From the cell containing the given text, extract its center point as (x, y) coordinate. 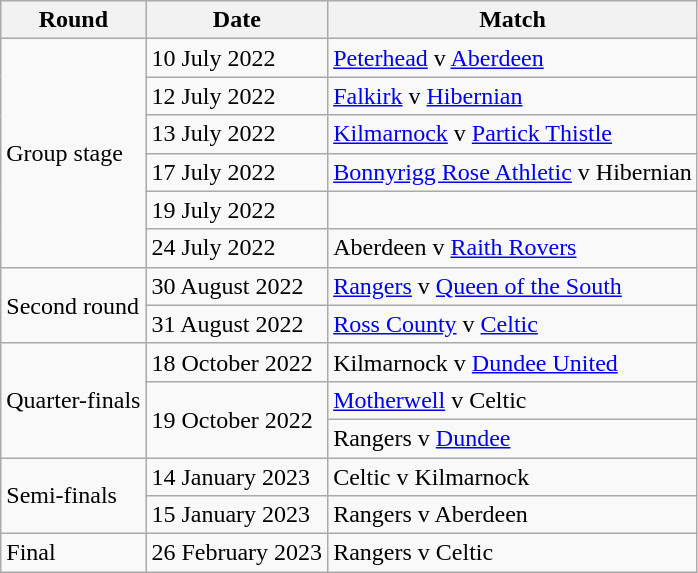
Rangers v Queen of the South (513, 286)
10 July 2022 (237, 58)
Round (74, 20)
30 August 2022 (237, 286)
Final (74, 553)
Rangers v Celtic (513, 553)
Falkirk v Hibernian (513, 96)
14 January 2023 (237, 477)
Rangers v Aberdeen (513, 515)
Rangers v Dundee (513, 438)
Quarter-finals (74, 400)
13 July 2022 (237, 134)
Semi-finals (74, 496)
Ross County v Celtic (513, 324)
15 January 2023 (237, 515)
18 October 2022 (237, 362)
Aberdeen v Raith Rovers (513, 248)
Group stage (74, 153)
26 February 2023 (237, 553)
Celtic v Kilmarnock (513, 477)
31 August 2022 (237, 324)
Bonnyrigg Rose Athletic v Hibernian (513, 172)
Peterhead v Aberdeen (513, 58)
12 July 2022 (237, 96)
Motherwell v Celtic (513, 400)
Second round (74, 305)
24 July 2022 (237, 248)
Match (513, 20)
Kilmarnock v Partick Thistle (513, 134)
Kilmarnock v Dundee United (513, 362)
19 July 2022 (237, 210)
Date (237, 20)
17 July 2022 (237, 172)
19 October 2022 (237, 419)
